Capture the cell that displays the provided text and extract its (X, Y) central coordinate. 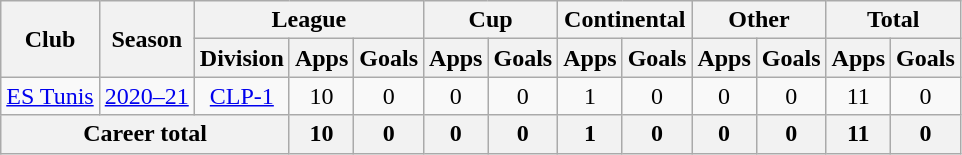
Cup (491, 20)
ES Tunis (50, 96)
Continental (625, 20)
Season (146, 39)
Club (50, 39)
Career total (146, 134)
Total (893, 20)
2020–21 (146, 96)
League (308, 20)
Other (759, 20)
Division (242, 58)
CLP-1 (242, 96)
